Output the [X, Y] coordinate of the center of the cell containing the given text.  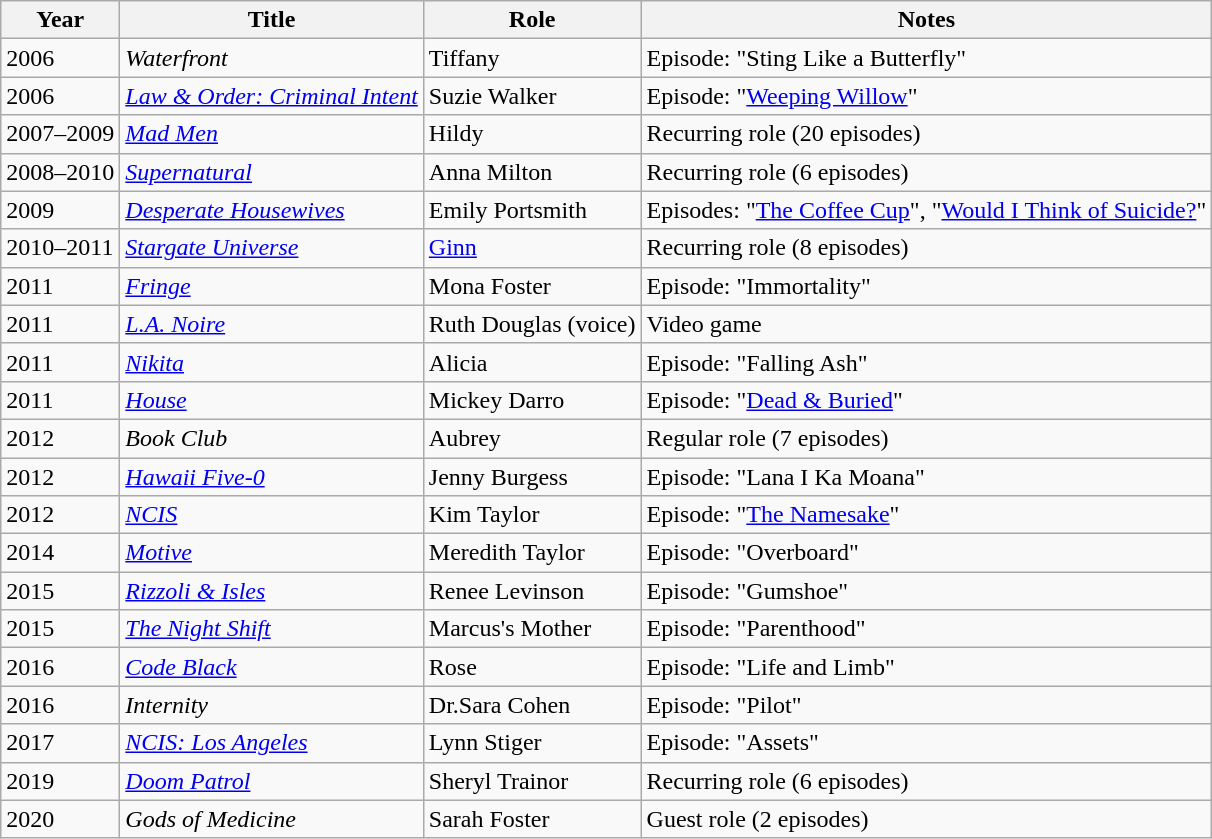
Book Club [272, 438]
NCIS [272, 515]
Mona Foster [532, 286]
L.A. Noire [272, 324]
Episode: "Overboard" [926, 553]
Episode: "Dead & Buried" [926, 400]
2007–2009 [60, 134]
Recurring role (8 episodes) [926, 248]
Renee Levinson [532, 591]
Ruth Douglas (voice) [532, 324]
Supernatural [272, 172]
Kim Taylor [532, 515]
Hildy [532, 134]
Tiffany [532, 58]
Episode: "Life and Limb" [926, 667]
Regular role (7 episodes) [926, 438]
Ginn [532, 248]
Episode: "Falling Ash" [926, 362]
Episode: "Weeping Willow" [926, 96]
Anna Milton [532, 172]
NCIS: Los Angeles [272, 743]
Year [60, 20]
Sheryl Trainor [532, 781]
Doom Patrol [272, 781]
2019 [60, 781]
Hawaii Five-0 [272, 477]
Episode: "Sting Like a Butterfly" [926, 58]
Aubrey [532, 438]
Nikita [272, 362]
Role [532, 20]
2009 [60, 210]
Suzie Walker [532, 96]
Internity [272, 705]
Episode: "Pilot" [926, 705]
Guest role (2 episodes) [926, 819]
Episode: "Parenthood" [926, 629]
Rose [532, 667]
Episode: "The Namesake" [926, 515]
Sarah Foster [532, 819]
2020 [60, 819]
Gods of Medicine [272, 819]
Waterfront [272, 58]
Dr.Sara Cohen [532, 705]
Mad Men [272, 134]
Title [272, 20]
Notes [926, 20]
Episode: "Gumshoe" [926, 591]
Stargate Universe [272, 248]
Mickey Darro [532, 400]
2014 [60, 553]
Recurring role (20 episodes) [926, 134]
Marcus's Mother [532, 629]
Jenny Burgess [532, 477]
Fringe [272, 286]
The Night Shift [272, 629]
Episode: "Immortality" [926, 286]
Video game [926, 324]
Episode: "Lana I Ka Moana" [926, 477]
Code Black [272, 667]
Motive [272, 553]
2010–2011 [60, 248]
Meredith Taylor [532, 553]
Episode: "Assets" [926, 743]
House [272, 400]
2008–2010 [60, 172]
Rizzoli & Isles [272, 591]
2017 [60, 743]
Emily Portsmith [532, 210]
Alicia [532, 362]
Desperate Housewives [272, 210]
Episodes: "The Coffee Cup", "Would I Think of Suicide?" [926, 210]
Lynn Stiger [532, 743]
Law & Order: Criminal Intent [272, 96]
